Return [x, y] of the center of cell containing provided text 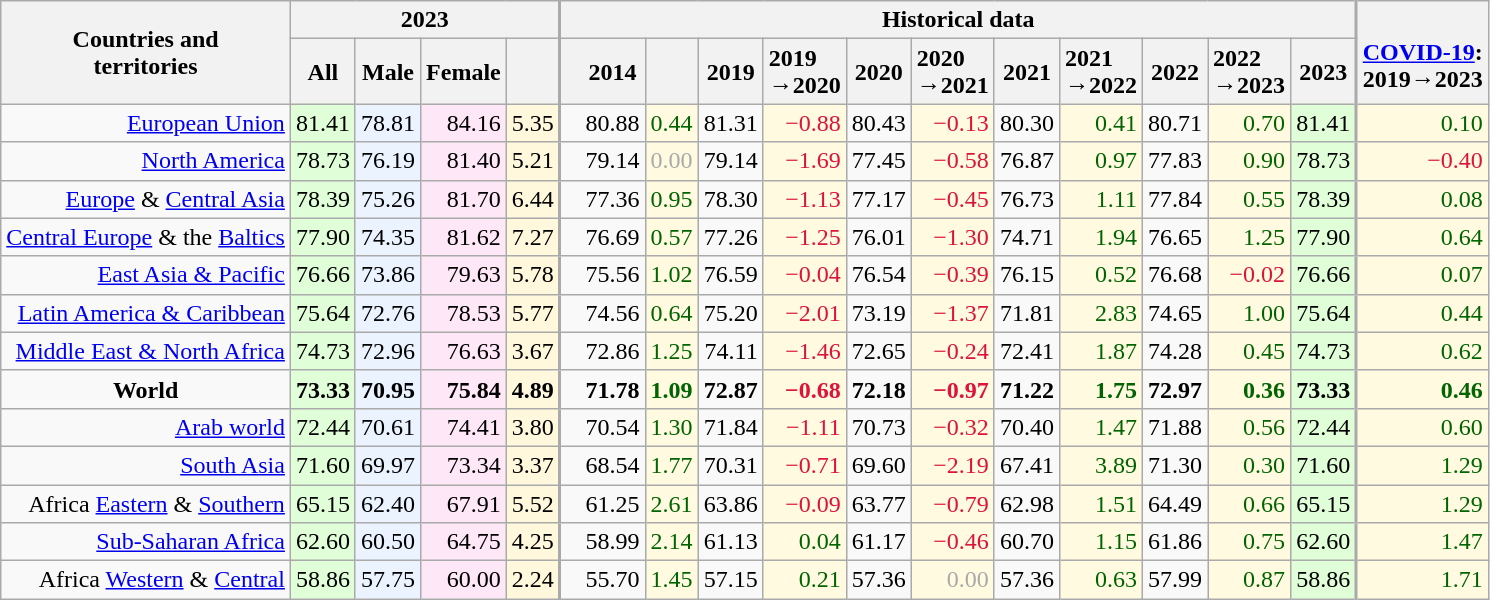
76.65 [1176, 237]
74.11 [730, 351]
73.86 [388, 275]
71.81 [1026, 313]
−0.13 [952, 123]
1.11 [1100, 199]
80.88 [602, 123]
0.70 [1250, 123]
75.26 [388, 199]
0.75 [1250, 542]
76.01 [878, 237]
4.25 [533, 542]
77.36 [602, 199]
1.77 [672, 465]
67.41 [1026, 465]
77.45 [878, 161]
All [322, 72]
3.80 [533, 427]
0.95 [672, 199]
2.83 [1100, 313]
77.84 [1176, 199]
76.63 [464, 351]
64.75 [464, 542]
0.52 [1100, 275]
62.40 [388, 503]
−0.68 [804, 389]
5.35 [533, 123]
−0.79 [952, 503]
73.34 [464, 465]
COVID-19:2019→2023 [1422, 52]
55.70 [602, 580]
−0.46 [952, 542]
−1.69 [804, 161]
−1.37 [952, 313]
2019 [730, 72]
Central Europe & the Baltics [146, 237]
1.09 [672, 389]
−1.46 [804, 351]
Latin America & Caribbean [146, 313]
0.55 [1250, 199]
57.15 [730, 580]
0.57 [672, 237]
1.30 [672, 427]
74.65 [1176, 313]
76.73 [1026, 199]
Countries andterritories [146, 52]
84.16 [464, 123]
−0.88 [804, 123]
7.27 [533, 237]
61.86 [1176, 542]
72.76 [388, 313]
70.95 [388, 389]
81.31 [730, 123]
71.84 [730, 427]
−0.97 [952, 389]
1.94 [1100, 237]
76.54 [878, 275]
63.77 [878, 503]
77.17 [878, 199]
81.40 [464, 161]
East Asia & Pacific [146, 275]
72.86 [602, 351]
75.84 [464, 389]
0.08 [1422, 199]
5.77 [533, 313]
71.30 [1176, 465]
−0.02 [1250, 275]
71.88 [1176, 427]
0.63 [1100, 580]
0.41 [1100, 123]
Africa Western & Central [146, 580]
64.49 [1176, 503]
5.21 [533, 161]
2021 [1026, 72]
2022 [1176, 72]
0.90 [1250, 161]
−1.30 [952, 237]
2.24 [533, 580]
75.56 [602, 275]
2.14 [672, 542]
3.67 [533, 351]
0.45 [1250, 351]
1.51 [1100, 503]
2021→2022 [1100, 72]
0.07 [1422, 275]
70.54 [602, 427]
80.30 [1026, 123]
68.54 [602, 465]
69.97 [388, 465]
0.60 [1422, 427]
Middle East & North Africa [146, 351]
79.63 [464, 275]
77.26 [730, 237]
57.99 [1176, 580]
74.28 [1176, 351]
0.30 [1250, 465]
Historical data [958, 20]
0.21 [804, 580]
75.20 [730, 313]
60.50 [388, 542]
0.62 [1422, 351]
1.75 [1100, 389]
63.86 [730, 503]
80.43 [878, 123]
5.52 [533, 503]
71.22 [1026, 389]
73.19 [878, 313]
70.31 [730, 465]
0.10 [1422, 123]
61.25 [602, 503]
74.71 [1026, 237]
0.87 [1250, 580]
2022→2023 [1250, 72]
1.45 [672, 580]
Arab world [146, 427]
North America [146, 161]
77.83 [1176, 161]
0.56 [1250, 427]
2020→2021 [952, 72]
1.87 [1100, 351]
78.30 [730, 199]
76.68 [1176, 275]
67.91 [464, 503]
78.53 [464, 313]
3.89 [1100, 465]
−2.19 [952, 465]
0.36 [1250, 389]
80.71 [1176, 123]
81.70 [464, 199]
1.71 [1422, 580]
74.35 [388, 237]
60.00 [464, 580]
Female [464, 72]
78.81 [388, 123]
−0.24 [952, 351]
76.87 [1026, 161]
76.59 [730, 275]
−0.40 [1422, 161]
0.97 [1100, 161]
Sub-Saharan Africa [146, 542]
World [146, 389]
72.87 [730, 389]
2014 [602, 72]
1.00 [1250, 313]
60.70 [1026, 542]
5.78 [533, 275]
74.41 [464, 427]
0.66 [1250, 503]
1.15 [1100, 542]
72.65 [878, 351]
72.41 [1026, 351]
2.61 [672, 503]
76.19 [388, 161]
European Union [146, 123]
0.04 [804, 542]
−0.45 [952, 199]
61.17 [878, 542]
−0.32 [952, 427]
Male [388, 72]
−0.04 [804, 275]
−0.39 [952, 275]
0.46 [1422, 389]
61.13 [730, 542]
1.02 [672, 275]
4.89 [533, 389]
−2.01 [804, 313]
72.96 [388, 351]
Europe & Central Asia [146, 199]
74.56 [602, 313]
57.75 [388, 580]
−0.09 [804, 503]
South Asia [146, 465]
72.18 [878, 389]
2019→2020 [804, 72]
−1.11 [804, 427]
−1.13 [804, 199]
70.73 [878, 427]
70.61 [388, 427]
−0.58 [952, 161]
62.98 [1026, 503]
69.60 [878, 465]
71.78 [602, 389]
81.62 [464, 237]
6.44 [533, 199]
2020 [878, 72]
76.15 [1026, 275]
58.99 [602, 542]
70.40 [1026, 427]
Africa Eastern & Southern [146, 503]
72.97 [1176, 389]
−1.25 [804, 237]
3.37 [533, 465]
76.69 [602, 237]
−0.71 [804, 465]
